Pinpoint the cell where the given text exists, returning its [X, Y] midpoint coordinate. 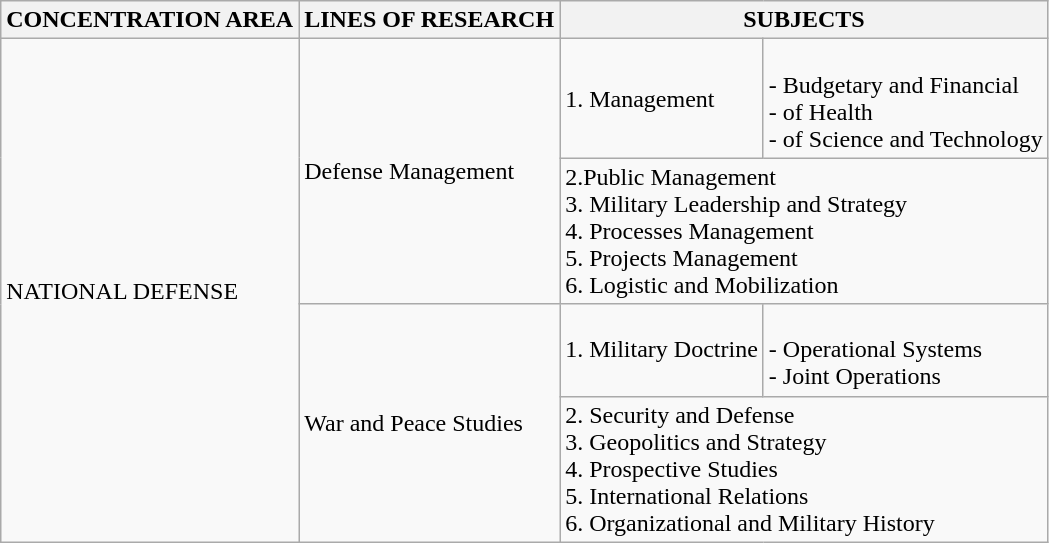
CONCENTRATION AREA [150, 20]
NATIONAL DEFENSE [150, 290]
- Operational Systems- Joint Operations [906, 350]
2. Security and Defense3. Geopolitics and Strategy4. Prospective Studies5. International Relations6. Organizational and Military History [804, 469]
SUBJECTS [804, 20]
Defense Management [430, 172]
LINES OF RESEARCH [430, 20]
2.Public Management3. Military Leadership and Strategy4. Processes Management5. Projects Management6. Logistic and Mobilization [804, 231]
- Budgetary and Financial- of Health- of Science and Technology [906, 98]
War and Peace Studies [430, 423]
1. Military Doctrine [662, 350]
1. Management [662, 98]
